Output the [x, y] coordinate of the center of the cell containing the given text.  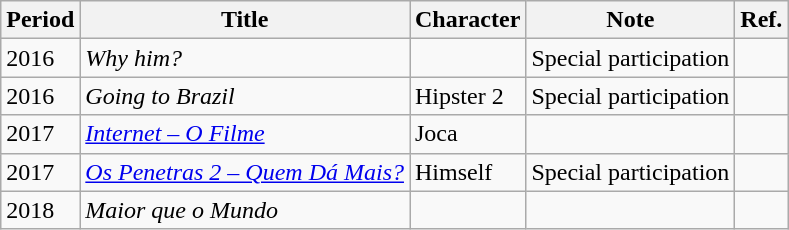
Going to Brazil [245, 96]
Himself [468, 172]
Title [245, 20]
Ref. [762, 20]
Note [630, 20]
Internet – O Filme [245, 134]
Period [40, 20]
Maior que o Mundo [245, 210]
Why him? [245, 58]
2018 [40, 210]
Hipster 2 [468, 96]
Joca [468, 134]
Character [468, 20]
Os Penetras 2 – Quem Dá Mais? [245, 172]
